Output the [X, Y] coordinate of the center of the cell containing the given text.  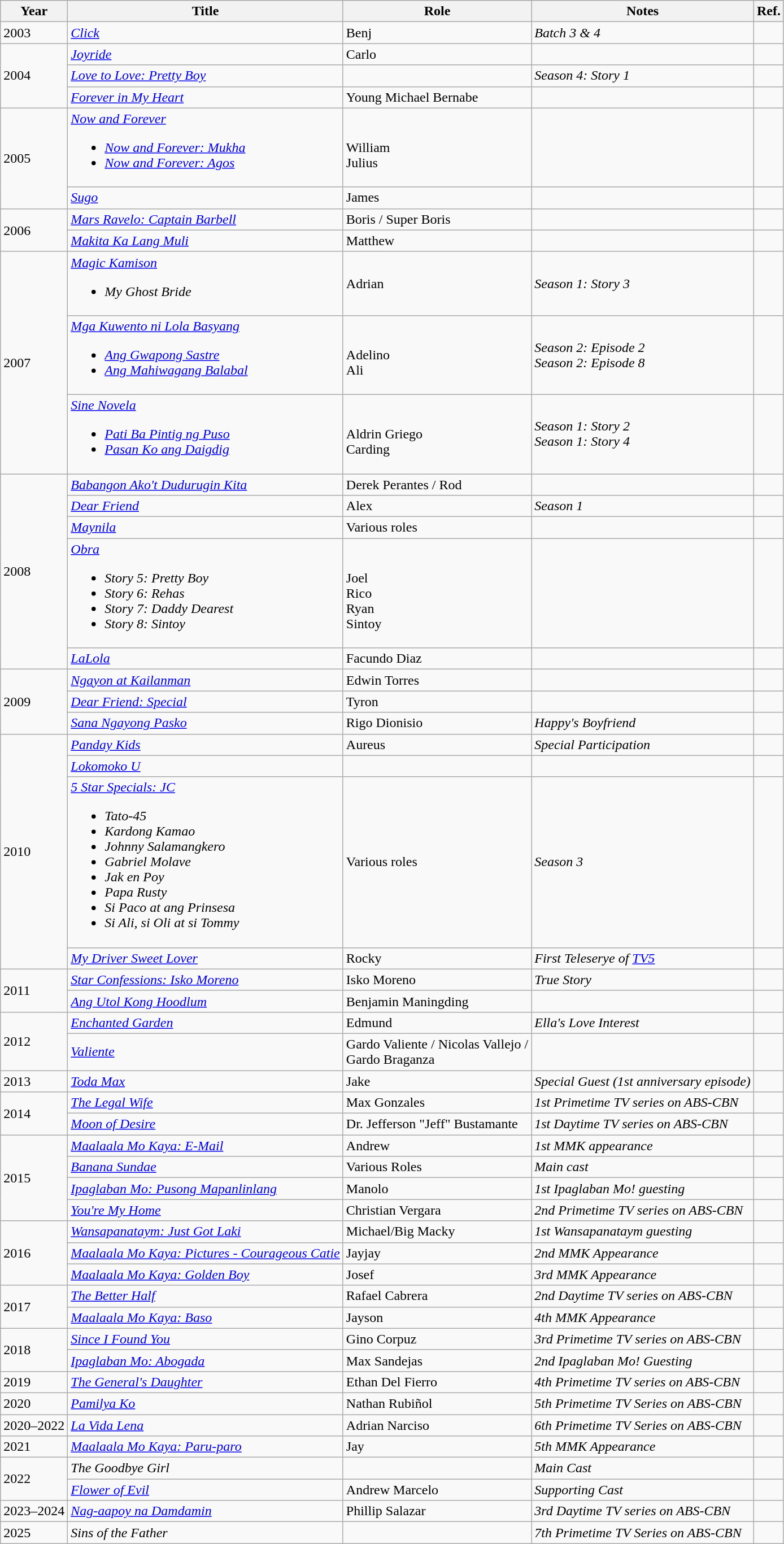
Magic KamisonMy Ghost Bride [206, 284]
Derek Perantes / Rod [437, 484]
Boris / Super Boris [437, 219]
1st MMK appearance [643, 1146]
Mars Ravelo: Captain Barbell [206, 219]
Aureus [437, 745]
2020 [34, 1403]
Maalaala Mo Kaya: E-Mail [206, 1146]
2016 [34, 1253]
Season 1: Story 3 [643, 284]
2018 [34, 1350]
WilliamJulius [437, 147]
2013 [34, 1081]
Dear Friend: Special [206, 702]
2nd Ipaglaban Mo! Guesting [643, 1360]
Ipaglaban Mo: Abogada [206, 1360]
Max Sandejas [437, 1360]
1st Ipaglaban Mo! guesting [643, 1189]
Supporting Cast [643, 1490]
Sana Ngayong Pasko [206, 723]
Carlo [437, 54]
Dr. Jefferson "Jeff" Bustamante [437, 1124]
The General's Daughter [206, 1382]
Special Guest (1st anniversary episode) [643, 1081]
2007 [34, 363]
Andrew [437, 1146]
Phillip Salazar [437, 1511]
Valiente [206, 1052]
Ipaglaban Mo: Pusong Mapanlinlang [206, 1189]
2nd Daytime TV series on ABS-CBN [643, 1296]
Wansapanataym: Just Got Laki [206, 1232]
Flower of Evil [206, 1490]
2025 [34, 1533]
James [437, 198]
AdelinoAli [437, 355]
Sine NovelaPati Ba Pintig ng PusoPasan Ko ang Daigdig [206, 434]
Love to Love: Pretty Boy [206, 76]
Mga Kuwento ni Lola BasyangAng Gwapong SastreAng Mahiwagang Balabal [206, 355]
Michael/Big Macky [437, 1232]
Isko Moreno [437, 980]
Benjamin Maningding [437, 1001]
Year [34, 11]
Aldrin GriegoCarding [437, 434]
Gardo Valiente / Nicolas Vallejo / Gardo Braganza [437, 1052]
Since I Found You [206, 1339]
7th Primetime TV Series on ABS-CBN [643, 1533]
Maalaala Mo Kaya: Paru-paro [206, 1447]
2017 [34, 1307]
The Goodbye Girl [206, 1468]
ObraStory 5: Pretty BoyStory 6: RehasStory 7: Daddy DearestStory 8: Sintoy [206, 593]
1st Daytime TV series on ABS-CBN [643, 1124]
Andrew Marcelo [437, 1490]
The Better Half [206, 1296]
Title [206, 11]
2005 [34, 158]
Now and ForeverNow and Forever: MukhaNow and Forever: Agos [206, 147]
Maalaala Mo Kaya: Golden Boy [206, 1275]
Facundo Diaz [437, 659]
2015 [34, 1178]
Jayjay [437, 1253]
Panday Kids [206, 745]
Babangon Ako't Dudurugin Kita [206, 484]
Rocky [437, 958]
2023–2024 [34, 1511]
3rd Primetime TV series on ABS-CBN [643, 1339]
Josef [437, 1275]
Pamilya Ko [206, 1403]
2004 [34, 76]
2nd MMK Appearance [643, 1253]
2012 [34, 1041]
Adrian [437, 284]
Gino Corpuz [437, 1339]
First Teleserye of TV5 [643, 958]
Season 1: Story 2Season 1: Story 4 [643, 434]
Matthew [437, 241]
Jayson [437, 1317]
2006 [34, 230]
Joyride [206, 54]
Maynila [206, 528]
Tyron [437, 702]
Banana Sundae [206, 1167]
2009 [34, 702]
Special Participation [643, 745]
Star Confessions: Isko Moreno [206, 980]
Season 3 [643, 862]
Click [206, 33]
2022 [34, 1479]
Sugo [206, 198]
Forever in My Heart [206, 97]
Sins of the Father [206, 1533]
2008 [34, 571]
2011 [34, 990]
Edmund [437, 1023]
Season 1 [643, 506]
Happy's Boyfriend [643, 723]
True Story [643, 980]
Maalaala Mo Kaya: Baso [206, 1317]
Maalaala Mo Kaya: Pictures - Courageous Catie [206, 1253]
Batch 3 & 4 [643, 33]
4th MMK Appearance [643, 1317]
Ref. [768, 11]
Ang Utol Kong Hoodlum [206, 1001]
Edwin Torres [437, 680]
Dear Friend [206, 506]
Young Michael Bernabe [437, 97]
Benj [437, 33]
Notes [643, 11]
1st Primetime TV series on ABS-CBN [643, 1103]
Main Cast [643, 1468]
Lokomoko U [206, 766]
Alex [437, 506]
My Driver Sweet Lover [206, 958]
2010 [34, 851]
Jake [437, 1081]
Various Roles [437, 1167]
JoelRicoRyanSintoy [437, 593]
2020–2022 [34, 1425]
Rigo Dionisio [437, 723]
Manolo [437, 1189]
2019 [34, 1382]
Role [437, 11]
Adrian Narciso [437, 1425]
LaLola [206, 659]
Ella's Love Interest [643, 1023]
1st Wansapanataym guesting [643, 1232]
You're My Home [206, 1210]
Season 2: Episode 2Season 2: Episode 8 [643, 355]
3rd Daytime TV series on ABS-CBN [643, 1511]
4th Primetime TV series on ABS-CBN [643, 1382]
3rd MMK Appearance [643, 1275]
6th Primetime TV Series on ABS-CBN [643, 1425]
Enchanted Garden [206, 1023]
Rafael Cabrera [437, 1296]
5th Primetime TV Series on ABS-CBN [643, 1403]
Makita Ka Lang Muli [206, 241]
Main cast [643, 1167]
2nd Primetime TV series on ABS-CBN [643, 1210]
Moon of Desire [206, 1124]
Christian Vergara [437, 1210]
5 Star Specials: JCTato-45Kardong KamaoJohnny SalamangkeroGabriel MolaveJak en PoyPapa RustySi Paco at ang PrinsesaSi Ali, si Oli at si Tommy [206, 862]
Nag-aapoy na Damdamin [206, 1511]
Ngayon at Kailanman [206, 680]
2014 [34, 1114]
Max Gonzales [437, 1103]
2021 [34, 1447]
2003 [34, 33]
Ethan Del Fierro [437, 1382]
La Vida Lena [206, 1425]
The Legal Wife [206, 1103]
5th MMK Appearance [643, 1447]
Season 4: Story 1 [643, 76]
Jay [437, 1447]
Toda Max [206, 1081]
Nathan Rubiñol [437, 1403]
